Find where the given text appears and provide that cell's center as (x, y) coordinate. 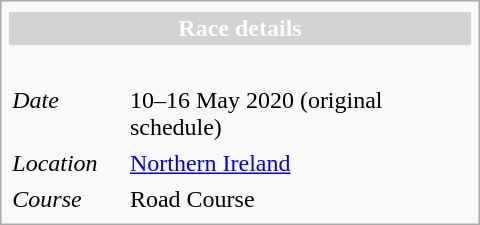
10–16 May 2020 (original schedule) (299, 114)
Northern Ireland (299, 164)
Location (66, 164)
Date (66, 114)
Race details (240, 28)
Road Course (299, 200)
Course (66, 200)
